Scan for the cell matching the given text and deliver its (X, Y) coordinate at center. 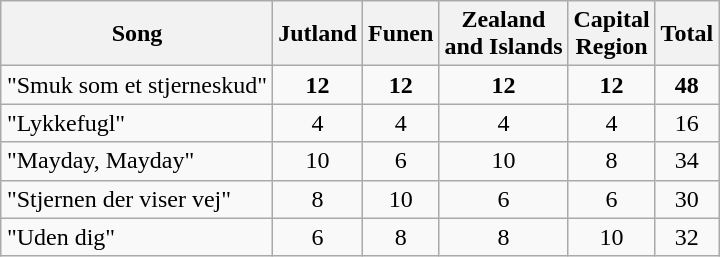
34 (687, 161)
Total (687, 34)
Jutland (318, 34)
16 (687, 123)
Song (136, 34)
"Smuk som et stjerneskud" (136, 85)
30 (687, 199)
"Lykkefugl" (136, 123)
CapitalRegion (612, 34)
Zealandand Islands (504, 34)
48 (687, 85)
32 (687, 237)
"Stjernen der viser vej" (136, 199)
"Uden dig" (136, 237)
"Mayday, Mayday" (136, 161)
Funen (400, 34)
